Scan for the cell matching the given text and deliver its (X, Y) coordinate at center. 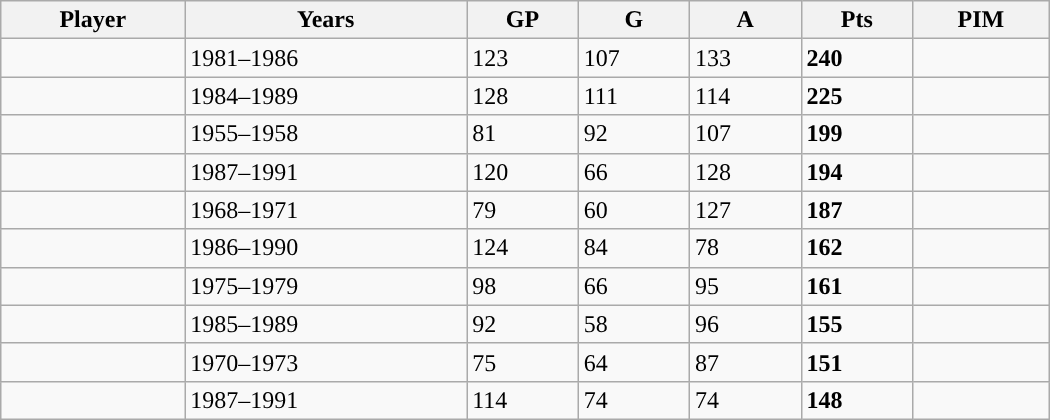
124 (522, 248)
Years (326, 20)
148 (856, 400)
194 (856, 172)
1981–1986 (326, 58)
96 (746, 324)
GP (522, 20)
133 (746, 58)
Pts (856, 20)
98 (522, 286)
81 (522, 134)
87 (746, 362)
161 (856, 286)
111 (634, 96)
187 (856, 210)
79 (522, 210)
1975–1979 (326, 286)
75 (522, 362)
Player (93, 20)
58 (634, 324)
127 (746, 210)
1955–1958 (326, 134)
120 (522, 172)
PIM (980, 20)
1986–1990 (326, 248)
A (746, 20)
1968–1971 (326, 210)
1970–1973 (326, 362)
64 (634, 362)
162 (856, 248)
155 (856, 324)
78 (746, 248)
G (634, 20)
1985–1989 (326, 324)
84 (634, 248)
199 (856, 134)
225 (856, 96)
60 (634, 210)
151 (856, 362)
123 (522, 58)
1984–1989 (326, 96)
95 (746, 286)
240 (856, 58)
